Provide the [X, Y] coordinate of the cell's center where the given text is located.  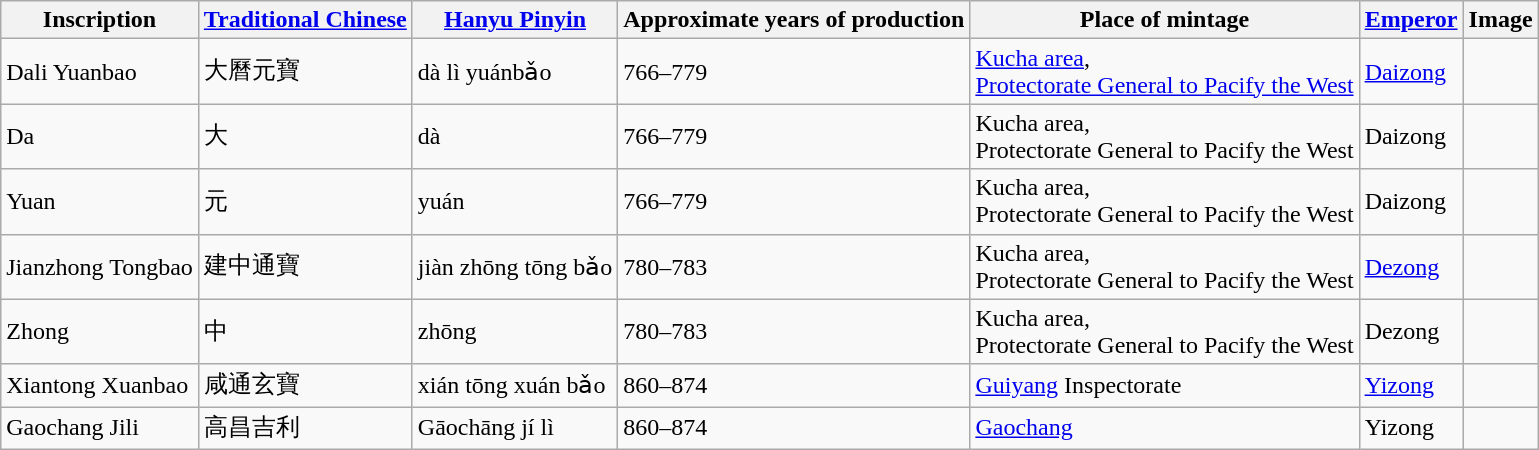
Guiyang Inspectorate [1164, 386]
Image [1500, 20]
Emperor [1411, 20]
dà [514, 136]
大 [305, 136]
jiàn zhōng tōng bǎo [514, 266]
咸通玄寶 [305, 386]
元 [305, 202]
Da [100, 136]
yuán [514, 202]
Gaochang Jili [100, 428]
Hanyu Pinyin [514, 20]
Approximate years of production [794, 20]
Zhong [100, 332]
Jianzhong Tongbao [100, 266]
Gāochāng jí lì [514, 428]
Traditional Chinese [305, 20]
大曆元寶 [305, 72]
中 [305, 332]
Yuan [100, 202]
Place of mintage [1164, 20]
zhōng [514, 332]
高昌吉利 [305, 428]
dà lì yuánbǎo [514, 72]
Dali Yuanbao [100, 72]
Inscription [100, 20]
Xiantong Xuanbao [100, 386]
xián tōng xuán bǎo [514, 386]
建中通寶 [305, 266]
Gaochang [1164, 428]
